Capture the cell that displays the provided text and extract its (x, y) central coordinate. 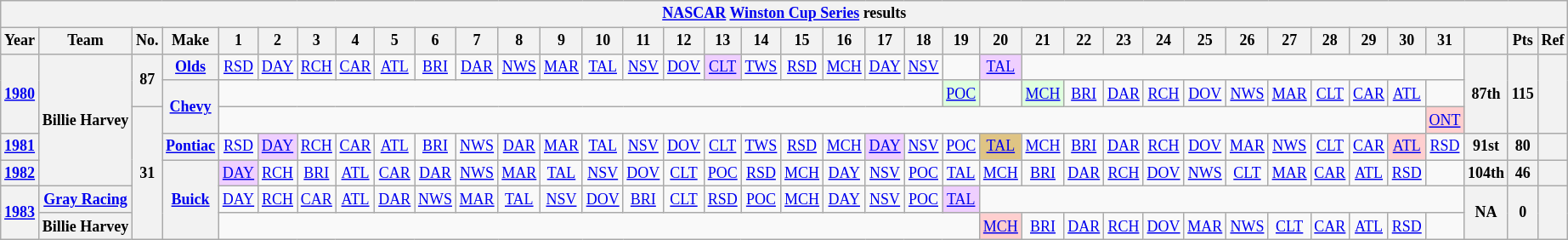
23 (1124, 41)
21 (1043, 41)
Olds (190, 66)
Buick (190, 200)
1983 (20, 213)
4 (355, 41)
115 (1523, 94)
2 (277, 41)
80 (1523, 146)
Year (20, 41)
104th (1486, 174)
46 (1523, 174)
1980 (20, 94)
18 (923, 41)
26 (1248, 41)
22 (1084, 41)
3 (317, 41)
7 (477, 41)
24 (1163, 41)
1981 (20, 146)
No. (148, 41)
Make (190, 41)
0 (1523, 213)
Pts (1523, 41)
10 (603, 41)
1982 (20, 174)
13 (722, 41)
19 (961, 41)
20 (1001, 41)
16 (844, 41)
6 (435, 41)
27 (1289, 41)
12 (684, 41)
11 (643, 41)
15 (802, 41)
5 (394, 41)
NA (1486, 213)
91st (1486, 146)
30 (1407, 41)
NASCAR Winston Cup Series results (784, 14)
8 (519, 41)
87 (148, 80)
9 (562, 41)
28 (1330, 41)
Ref (1553, 41)
Gray Racing (85, 199)
25 (1205, 41)
ONT (1445, 119)
29 (1369, 41)
Pontiac (190, 146)
1 (238, 41)
Chevy (190, 106)
17 (885, 41)
Team (85, 41)
87th (1486, 94)
14 (761, 41)
